Provide the [x, y] coordinate of the cell's center where the given text is located.  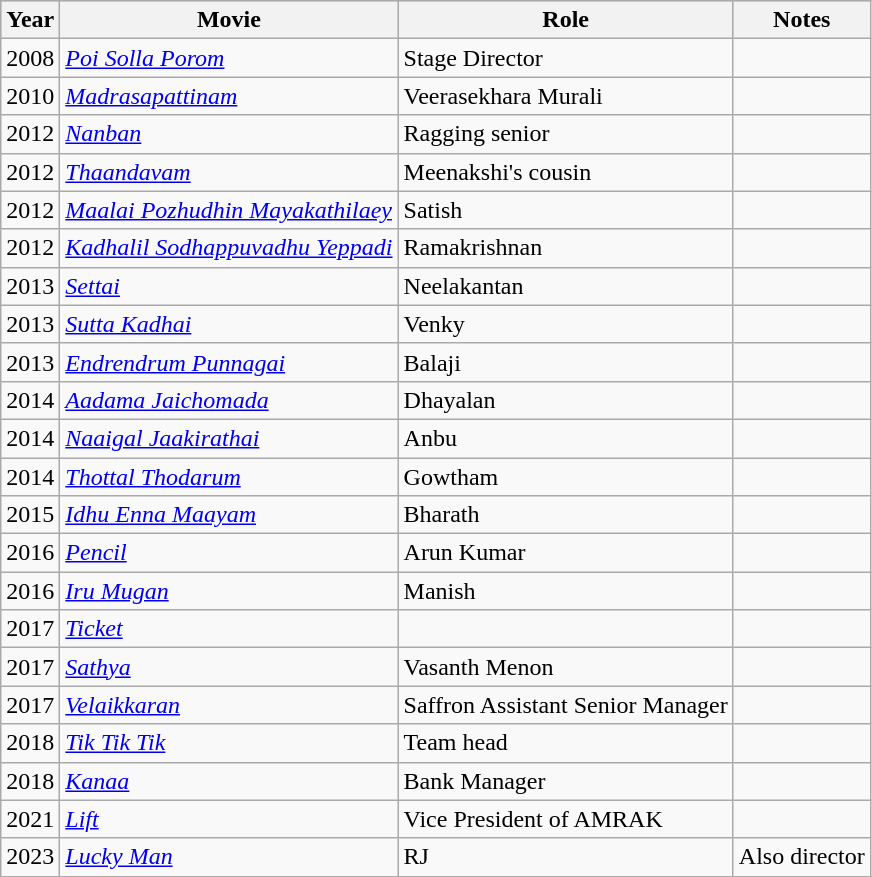
Meenakshi's cousin [566, 172]
Role [566, 20]
Stage Director [566, 58]
Gowtham [566, 477]
Also director [802, 857]
Sutta Kadhai [229, 324]
Notes [802, 20]
Balaji [566, 362]
Vice President of AMRAK [566, 819]
RJ [566, 857]
Ticket [229, 629]
Idhu Enna Maayam [229, 515]
Lift [229, 819]
Kadhalil Sodhappuvadhu Yeppadi [229, 248]
2021 [30, 819]
2015 [30, 515]
Pencil [229, 553]
Thaandavam [229, 172]
Madrasapattinam [229, 96]
Dhayalan [566, 400]
Bank Manager [566, 781]
Nanban [229, 134]
Endrendrum Punnagai [229, 362]
Maalai Pozhudhin Mayakathilaey [229, 210]
2008 [30, 58]
Veerasekhara Murali [566, 96]
Satish [566, 210]
2010 [30, 96]
Kanaa [229, 781]
Neelakantan [566, 286]
Poi Solla Porom [229, 58]
Manish [566, 591]
Team head [566, 743]
Anbu [566, 438]
Thottal Thodarum [229, 477]
Arun Kumar [566, 553]
Settai [229, 286]
2023 [30, 857]
Saffron Assistant Senior Manager [566, 705]
Naaigal Jaakirathai [229, 438]
Venky [566, 324]
Bharath [566, 515]
Velaikkaran [229, 705]
Ragging senior [566, 134]
Aadama Jaichomada [229, 400]
Vasanth Menon [566, 667]
Movie [229, 20]
Iru Mugan [229, 591]
Ramakrishnan [566, 248]
Lucky Man [229, 857]
Year [30, 20]
Sathya [229, 667]
Tik Tik Tik [229, 743]
